Provide the (x, y) coordinate of the cell's center where the given text is located.  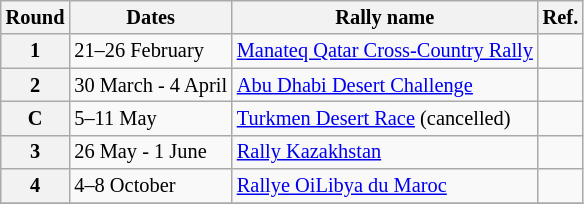
Round (36, 17)
30 March - 4 April (150, 85)
Turkmen Desert Race (cancelled) (385, 118)
4–8 October (150, 186)
2 (36, 85)
1 (36, 51)
4 (36, 186)
26 May - 1 June (150, 152)
Rally Kazakhstan (385, 152)
Dates (150, 17)
Abu Dhabi Desert Challenge (385, 85)
Rally name (385, 17)
Manateq Qatar Cross-Country Rally (385, 51)
Rallye OiLibya du Maroc (385, 186)
5–11 May (150, 118)
21–26 February (150, 51)
C (36, 118)
3 (36, 152)
Ref. (560, 17)
